Scan for the cell matching the given text and deliver its (x, y) coordinate at center. 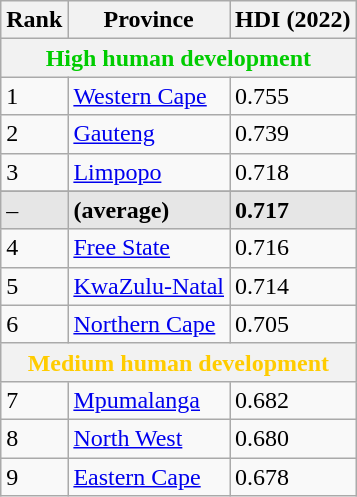
0.682 (293, 400)
Limpopo (149, 172)
Mpumalanga (149, 400)
0.705 (293, 324)
High human development (178, 58)
0.755 (293, 96)
Medium human development (178, 362)
HDI (2022) (293, 20)
North West (149, 438)
0.716 (293, 248)
– (34, 210)
Western Cape (149, 96)
0.717 (293, 210)
0.678 (293, 477)
(average) (149, 210)
Gauteng (149, 134)
0.714 (293, 286)
7 (34, 400)
0.680 (293, 438)
Eastern Cape (149, 477)
6 (34, 324)
8 (34, 438)
9 (34, 477)
0.739 (293, 134)
KwaZulu-Natal (149, 286)
2 (34, 134)
1 (34, 96)
Rank (34, 20)
4 (34, 248)
3 (34, 172)
Province (149, 20)
0.718 (293, 172)
Northern Cape (149, 324)
Free State (149, 248)
5 (34, 286)
